For the text-containing cell, return its midpoint in (x, y) coordinate format. 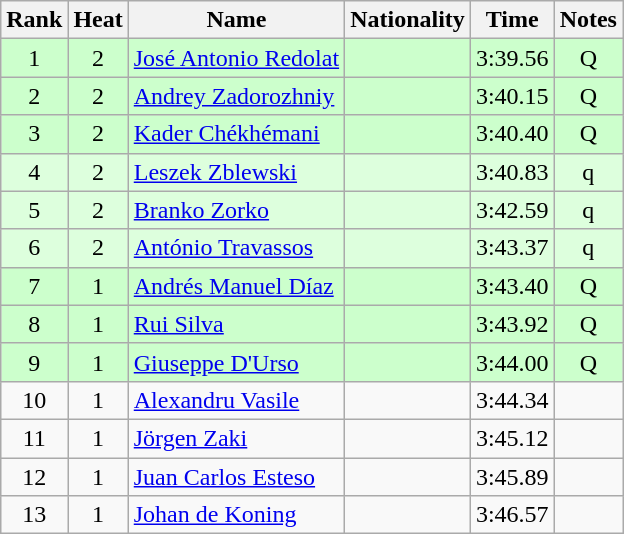
11 (34, 438)
Nationality (408, 20)
Time (512, 20)
3:43.37 (512, 248)
3:46.57 (512, 515)
Rui Silva (236, 324)
Heat (98, 20)
3:39.56 (512, 58)
José Antonio Redolat (236, 58)
3:40.83 (512, 172)
7 (34, 286)
3:40.15 (512, 96)
12 (34, 477)
Rank (34, 20)
3:45.12 (512, 438)
Johan de Koning (236, 515)
3:44.34 (512, 400)
Jörgen Zaki (236, 438)
3:40.40 (512, 134)
Branko Zorko (236, 210)
Leszek Zblewski (236, 172)
4 (34, 172)
10 (34, 400)
António Travassos (236, 248)
3:45.89 (512, 477)
13 (34, 515)
Juan Carlos Esteso (236, 477)
3:42.59 (512, 210)
Andrey Zadorozhniy (236, 96)
Alexandru Vasile (236, 400)
8 (34, 324)
Kader Chékhémani (236, 134)
Notes (588, 20)
9 (34, 362)
3 (34, 134)
Name (236, 20)
6 (34, 248)
Giuseppe D'Urso (236, 362)
3:43.40 (512, 286)
Andrés Manuel Díaz (236, 286)
5 (34, 210)
3:44.00 (512, 362)
3:43.92 (512, 324)
